Locate the cell with the specified text and output its [X, Y] center coordinate. 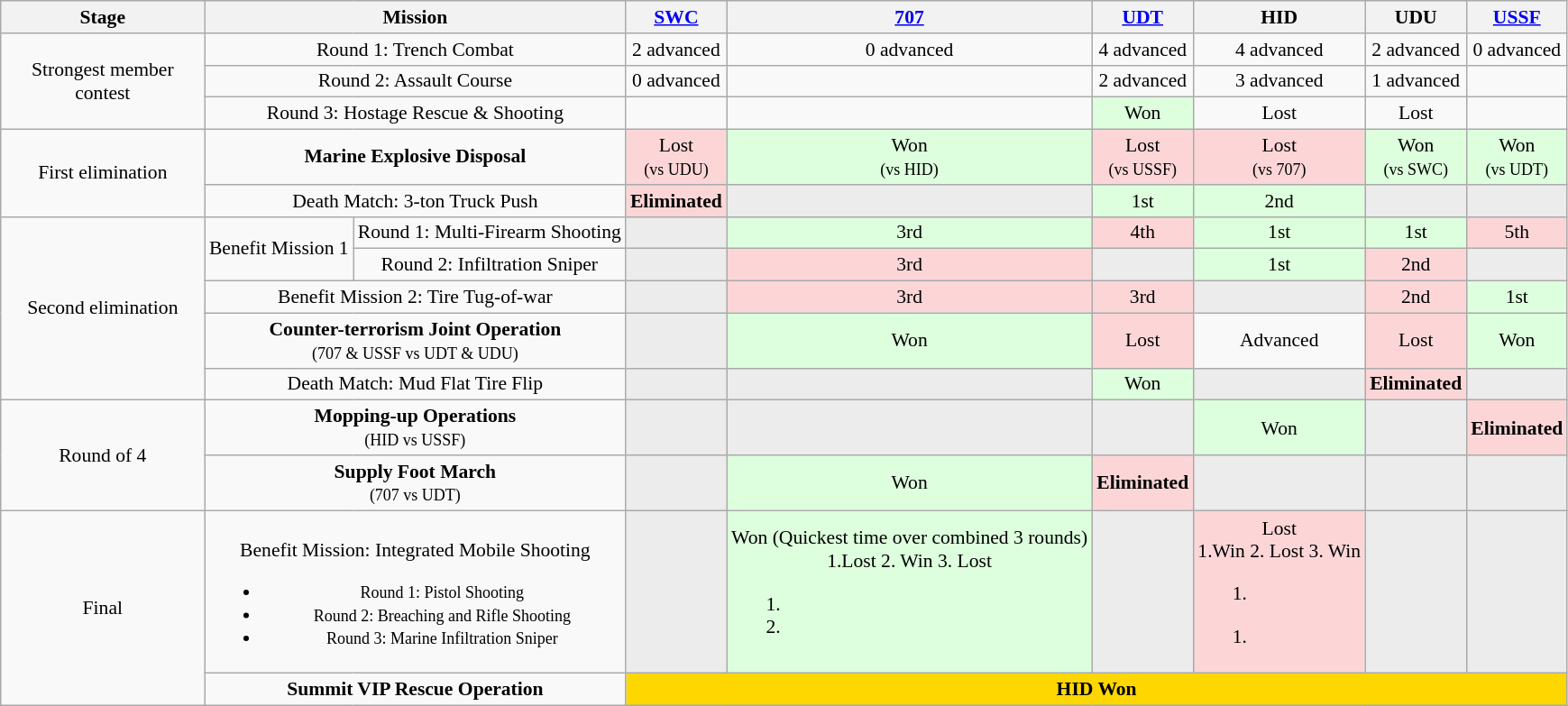
Second elimination [103, 308]
Summit VIP Rescue Operation [415, 690]
UDT [1142, 17]
First elimination [103, 173]
Death Match: 3-ton Truck Push [415, 201]
SWC [676, 17]
Round 2: Assault Course [415, 81]
Round 2: Infiltration Sniper [490, 265]
Strongest member contest [103, 81]
Lost(vs 707) [1279, 157]
3 advanced [1279, 81]
Won(vs SWC) [1416, 157]
Lost(vs USSF) [1142, 157]
HID [1279, 17]
Round 3: Hostage Rescue & Shooting [415, 114]
Mission [415, 17]
Won(vs UDT) [1517, 157]
1 advanced [1416, 81]
Marine Explosive Disposal [415, 157]
Won(vs HID) [909, 157]
Mopping-up Operations(HID vs USSF) [415, 427]
Round of 4 [103, 455]
Counter-terrorism Joint Operation(707 & USSF vs UDT & UDU) [415, 341]
Stage [103, 17]
HID Won [1096, 690]
Won (Quickest time over combined 3 rounds)1.Lost 2. Win 3. Lost [909, 591]
Round 1: Multi-Firearm Shooting [490, 233]
Round 1: Trench Combat [415, 50]
USSF [1517, 17]
Death Match: Mud Flat Tire Flip [415, 384]
UDU [1416, 17]
Benefit Mission: Integrated Mobile ShootingRound 1: Pistol ShootingRound 2: Breaching and Rifle ShootingRound 3: Marine Infiltration Sniper [415, 591]
Benefit Mission 2: Tire Tug-of-war [415, 298]
Final [103, 608]
Advanced [1279, 341]
4th [1142, 233]
707 [909, 17]
5th [1517, 233]
Benefit Mission 1 [280, 249]
Lost(vs UDU) [676, 157]
Lost1.Win 2. Lost 3. Win [1279, 591]
Supply Foot March(707 vs UDT) [415, 483]
